From the cell containing the given text, extract its center point as [x, y] coordinate. 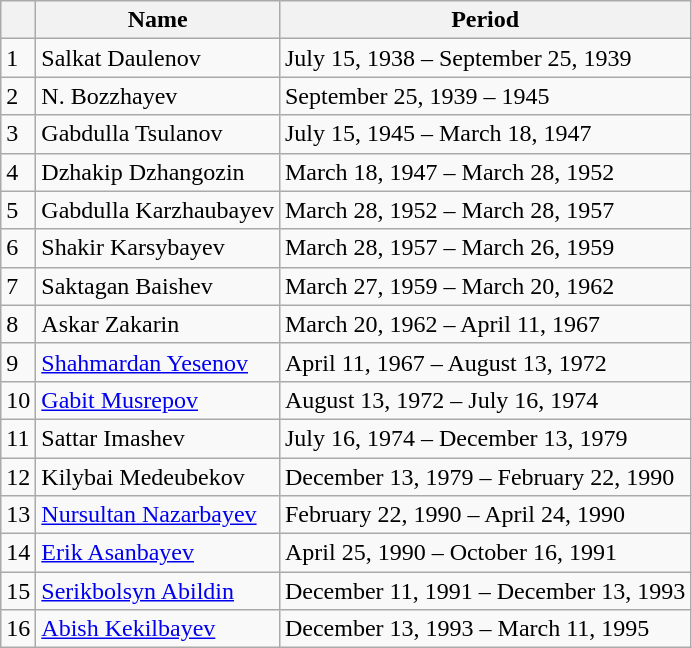
August 13, 1972 – July 16, 1974 [484, 400]
Saktagan Baishev [158, 286]
Salkat Daulenov [158, 58]
March 18, 1947 – March 28, 1952 [484, 172]
March 20, 1962 – April 11, 1967 [484, 324]
Kilybai Medeubekov [158, 477]
Askar Zakarin [158, 324]
Name [158, 20]
December 13, 1993 – March 11, 1995 [484, 629]
Shahmardan Yesenov [158, 362]
Gabit Musrepov [158, 400]
Serikbolsyn Abildin [158, 591]
10 [18, 400]
March 28, 1957 – March 26, 1959 [484, 248]
July 16, 1974 – December 13, 1979 [484, 438]
March 27, 1959 – March 20, 1962 [484, 286]
Gabdulla Karzhaubayev [158, 210]
2 [18, 96]
11 [18, 438]
Nursultan Nazarbayev [158, 515]
14 [18, 553]
Shakir Karsybayev [158, 248]
April 11, 1967 – August 13, 1972 [484, 362]
Period [484, 20]
March 28, 1952 – March 28, 1957 [484, 210]
1 [18, 58]
Sattar Imashev [158, 438]
April 25, 1990 – October 16, 1991 [484, 553]
Abish Kekilbayev [158, 629]
July 15, 1945 – March 18, 1947 [484, 134]
13 [18, 515]
5 [18, 210]
8 [18, 324]
9 [18, 362]
February 22, 1990 – April 24, 1990 [484, 515]
September 25, 1939 – 1945 [484, 96]
15 [18, 591]
Dzhakip Dzhangozin [158, 172]
December 11, 1991 – December 13, 1993 [484, 591]
Erik Asanbayev [158, 553]
16 [18, 629]
July 15, 1938 – September 25, 1939 [484, 58]
Gabdulla Tsulanov [158, 134]
3 [18, 134]
6 [18, 248]
7 [18, 286]
4 [18, 172]
N. Bozzhayev [158, 96]
December 13, 1979 – February 22, 1990 [484, 477]
12 [18, 477]
